Return the (x, y) coordinate for the center point of the cell that contains the specified text.  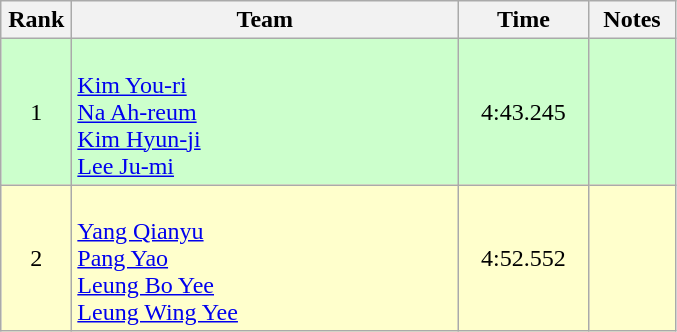
1 (36, 112)
Notes (632, 20)
Time (524, 20)
Rank (36, 20)
Yang QianyuPang YaoLeung Bo YeeLeung Wing Yee (265, 258)
4:52.552 (524, 258)
2 (36, 258)
Team (265, 20)
4:43.245 (524, 112)
Kim You-riNa Ah-reumKim Hyun-jiLee Ju-mi (265, 112)
